Return the (X, Y) coordinate for the center point of the cell that contains the specified text.  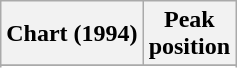
Chart (1994) (72, 34)
Peak position (189, 34)
